Scan for the cell matching the given text and deliver its [X, Y] coordinate at center. 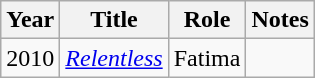
Year [30, 20]
Title [114, 20]
Relentless [114, 58]
2010 [30, 58]
Fatima [207, 58]
Notes [280, 20]
Role [207, 20]
